Identify which cell holds the provided text, then report its (X, Y) central coordinate. 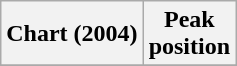
Chart (2004) (72, 34)
Peakposition (189, 34)
